For the text-containing cell, return its midpoint in [X, Y] coordinate format. 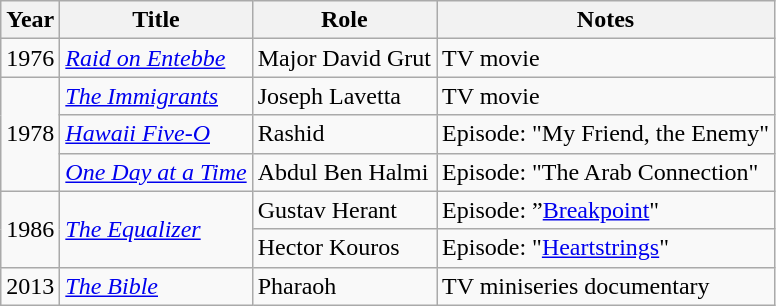
1976 [30, 58]
Major David Grut [344, 58]
Raid on Entebbe [156, 58]
Episode: "Heartstrings" [606, 248]
2013 [30, 286]
Gustav Herant [344, 210]
Notes [606, 20]
Episode: "The Arab Connection" [606, 172]
1978 [30, 134]
Joseph Lavetta [344, 96]
Hawaii Five-O [156, 134]
Episode: ”Breakpoint" [606, 210]
One Day at a Time [156, 172]
Hector Kouros [344, 248]
TV miniseries documentary [606, 286]
Abdul Ben Halmi [344, 172]
The Equalizer [156, 229]
Role [344, 20]
Episode: "My Friend, the Enemy" [606, 134]
Year [30, 20]
The Immigrants [156, 96]
Rashid [344, 134]
Title [156, 20]
The Bible [156, 286]
Pharaoh [344, 286]
1986 [30, 229]
